Pinpoint the cell where the given text exists, returning its (X, Y) midpoint coordinate. 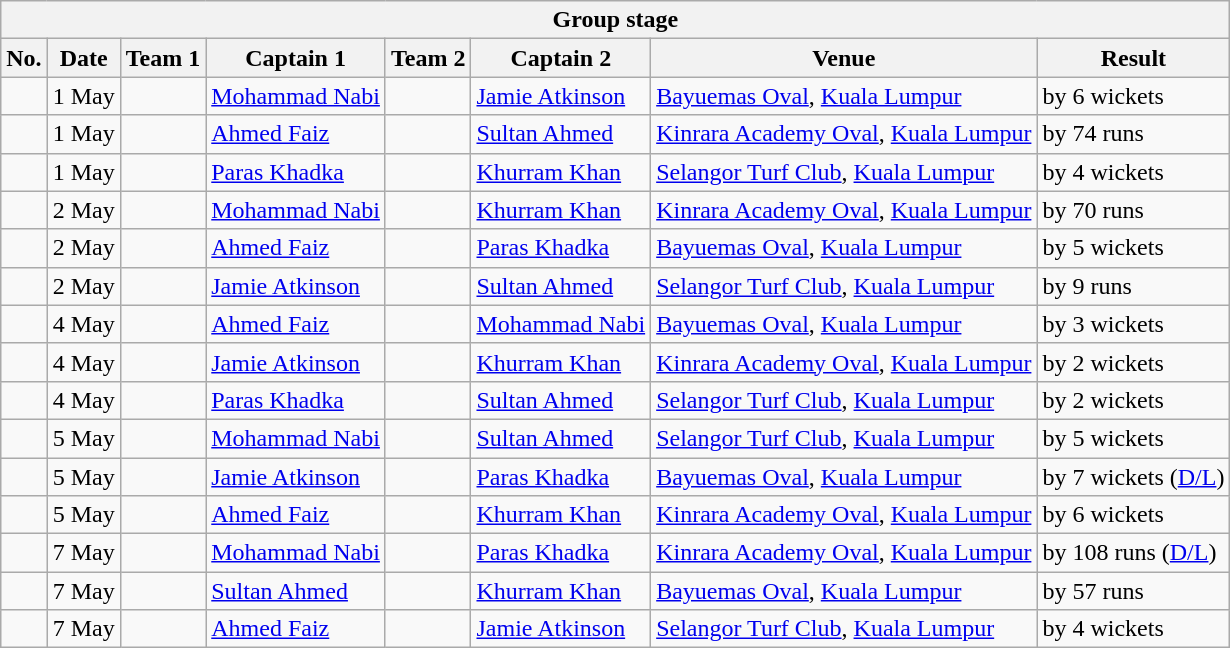
by 108 runs (D/L) (1134, 553)
by 7 wickets (D/L) (1134, 477)
Group stage (616, 20)
Venue (844, 58)
by 3 wickets (1134, 324)
Captain 1 (296, 58)
by 74 runs (1134, 134)
Result (1134, 58)
Team 2 (428, 58)
No. (24, 58)
Team 1 (163, 58)
Date (84, 58)
by 70 runs (1134, 210)
Captain 2 (561, 58)
by 9 runs (1134, 286)
by 57 runs (1134, 591)
